Capture the cell that displays the provided text and extract its [x, y] central coordinate. 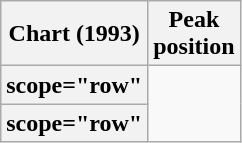
Peakposition [194, 34]
Chart (1993) [74, 34]
